Capture the cell that displays the provided text and extract its [x, y] central coordinate. 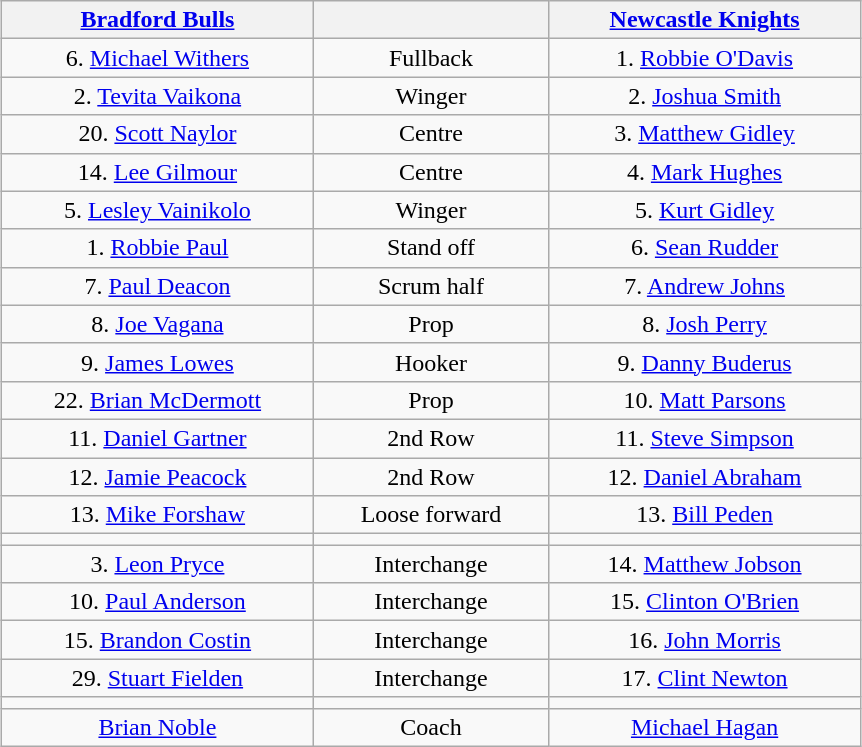
12. Daniel Abraham [704, 477]
Brian Noble [158, 727]
13. Mike Forshaw [158, 515]
Hooker [431, 362]
10. Matt Parsons [704, 400]
Fullback [431, 58]
5. Kurt Gidley [704, 210]
6. Michael Withers [158, 58]
29. Stuart Fielden [158, 678]
1. Robbie Paul [158, 248]
Michael Hagan [704, 727]
4. Mark Hughes [704, 172]
13. Bill Peden [704, 515]
15. Brandon Costin [158, 640]
14. Matthew Jobson [704, 564]
15. Clinton O'Brien [704, 602]
2. Tevita Vaikona [158, 96]
9. James Lowes [158, 362]
1. Robbie O'Davis [704, 58]
5. Lesley Vainikolo [158, 210]
2. Joshua Smith [704, 96]
7. Andrew Johns [704, 286]
12. Jamie Peacock [158, 477]
11. Daniel Gartner [158, 438]
3. Matthew Gidley [704, 134]
7. Paul Deacon [158, 286]
Coach [431, 727]
22. Brian McDermott [158, 400]
6. Sean Rudder [704, 248]
16. John Morris [704, 640]
9. Danny Buderus [704, 362]
11. Steve Simpson [704, 438]
Scrum half [431, 286]
Newcastle Knights [704, 20]
Bradford Bulls [158, 20]
8. Josh Perry [704, 324]
3. Leon Pryce [158, 564]
Loose forward [431, 515]
20. Scott Naylor [158, 134]
Stand off [431, 248]
10. Paul Anderson [158, 602]
14. Lee Gilmour [158, 172]
8. Joe Vagana [158, 324]
17. Clint Newton [704, 678]
